Determine the [x, y] coordinate at the center of the cell enclosing the given text.  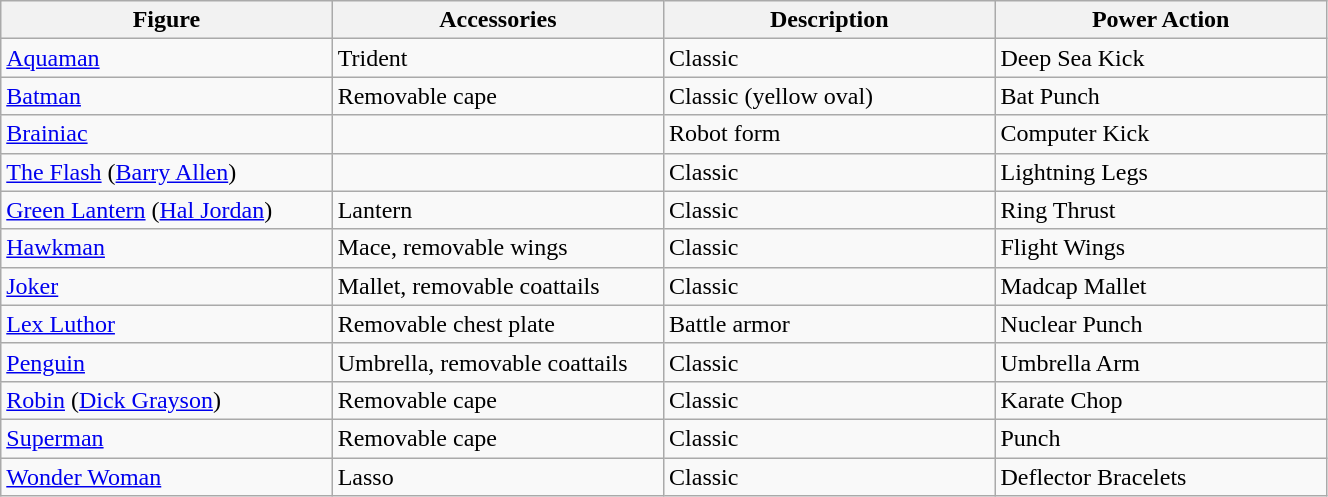
Ring Thrust [1160, 210]
Power Action [1160, 20]
Aquaman [166, 58]
Robin (Dick Grayson) [166, 400]
Lex Luthor [166, 324]
Classic (yellow oval) [830, 96]
Lantern [498, 210]
Robot form [830, 134]
Description [830, 20]
Punch [1160, 438]
Batman [166, 96]
Umbrella, removable coattails [498, 362]
Deep Sea Kick [1160, 58]
Lightning Legs [1160, 172]
Trident [498, 58]
Removable chest plate [498, 324]
Hawkman [166, 248]
Nuclear Punch [1160, 324]
Mace, removable wings [498, 248]
Bat Punch [1160, 96]
Brainiac [166, 134]
Umbrella Arm [1160, 362]
Superman [166, 438]
The Flash (Barry Allen) [166, 172]
Flight Wings [1160, 248]
Green Lantern (Hal Jordan) [166, 210]
Computer Kick [1160, 134]
Accessories [498, 20]
Mallet, removable coattails [498, 286]
Karate Chop [1160, 400]
Madcap Mallet [1160, 286]
Lasso [498, 477]
Deflector Bracelets [1160, 477]
Battle armor [830, 324]
Penguin [166, 362]
Wonder Woman [166, 477]
Figure [166, 20]
Joker [166, 286]
